Find where the given text appears and provide that cell's center as (X, Y) coordinate. 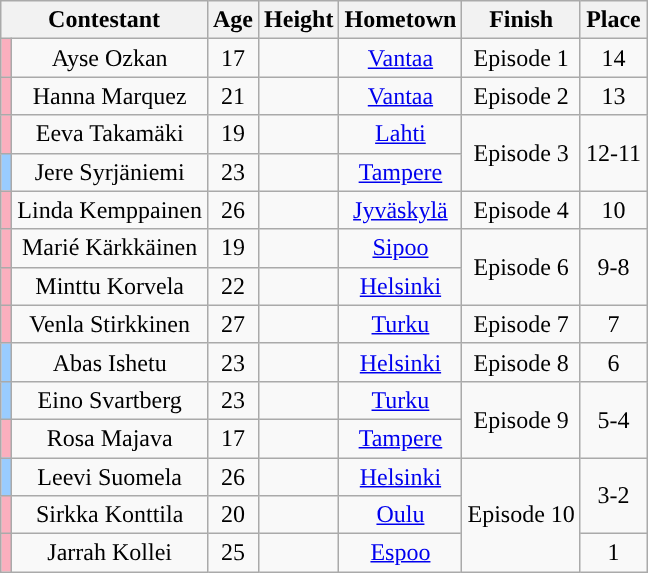
25 (232, 553)
Episode 7 (521, 324)
Episode 8 (521, 362)
Espoo (400, 553)
Jarrah Kollei (110, 553)
9-8 (613, 267)
Contestant (104, 20)
Episode 4 (521, 210)
Hometown (400, 20)
Sipoo (400, 248)
21 (232, 96)
Abas Ishetu (110, 362)
12-11 (613, 153)
Oulu (400, 515)
13 (613, 96)
Leevi Suomela (110, 477)
Height (299, 20)
1 (613, 553)
Eino Svartberg (110, 400)
Jere Syrjäniemi (110, 172)
Marié Kärkkäinen (110, 248)
Episode 1 (521, 58)
Episode 6 (521, 267)
Place (613, 20)
Lahti (400, 134)
22 (232, 286)
Episode 3 (521, 153)
Age (232, 20)
3-2 (613, 496)
Linda Kemppainen (110, 210)
Minttu Korvela (110, 286)
Episode 10 (521, 515)
Eeva Takamäki (110, 134)
Sirkka Konttila (110, 515)
Ayse Ozkan (110, 58)
Hanna Marquez (110, 96)
14 (613, 58)
Venla Stirkkinen (110, 324)
10 (613, 210)
6 (613, 362)
Episode 9 (521, 419)
Episode 2 (521, 96)
20 (232, 515)
Jyväskylä (400, 210)
5-4 (613, 419)
7 (613, 324)
Finish (521, 20)
27 (232, 324)
Rosa Majava (110, 438)
